Return (x, y) of the center of cell containing provided text 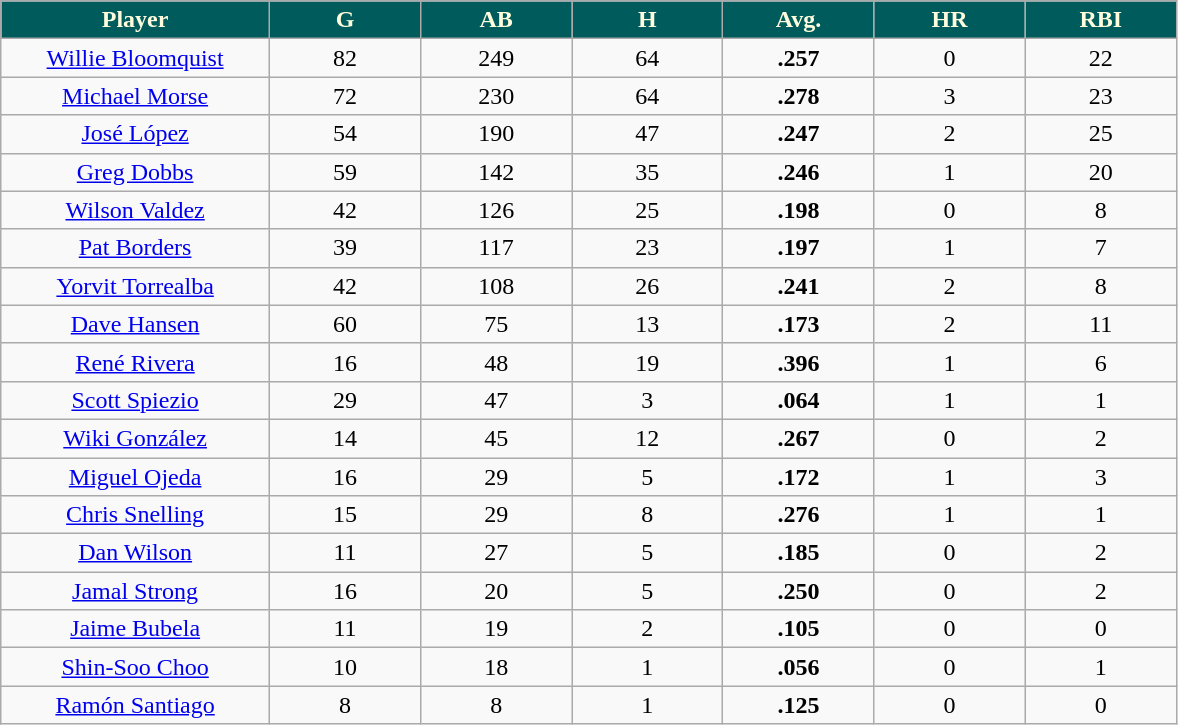
26 (648, 286)
.172 (798, 477)
14 (344, 438)
.396 (798, 362)
.250 (798, 591)
60 (344, 324)
117 (496, 248)
.246 (798, 172)
10 (344, 667)
45 (496, 438)
Player (136, 20)
18 (496, 667)
Scott Spiezio (136, 400)
Yorvit Torrealba (136, 286)
35 (648, 172)
G (344, 20)
7 (1100, 248)
Wiki González (136, 438)
230 (496, 96)
Greg Dobbs (136, 172)
H (648, 20)
Willie Bloomquist (136, 58)
13 (648, 324)
Michael Morse (136, 96)
72 (344, 96)
.198 (798, 210)
.105 (798, 629)
.056 (798, 667)
.276 (798, 515)
.173 (798, 324)
108 (496, 286)
12 (648, 438)
126 (496, 210)
.278 (798, 96)
.185 (798, 553)
59 (344, 172)
.247 (798, 134)
22 (1100, 58)
Dave Hansen (136, 324)
AB (496, 20)
6 (1100, 362)
Chris Snelling (136, 515)
Wilson Valdez (136, 210)
Avg. (798, 20)
75 (496, 324)
RBI (1100, 20)
249 (496, 58)
15 (344, 515)
Dan Wilson (136, 553)
.257 (798, 58)
José López (136, 134)
.267 (798, 438)
54 (344, 134)
Jaime Bubela (136, 629)
Miguel Ojeda (136, 477)
Shin-Soo Choo (136, 667)
27 (496, 553)
Jamal Strong (136, 591)
.197 (798, 248)
.241 (798, 286)
190 (496, 134)
39 (344, 248)
HR (950, 20)
Pat Borders (136, 248)
Ramón Santiago (136, 705)
48 (496, 362)
.064 (798, 400)
142 (496, 172)
.125 (798, 705)
82 (344, 58)
René Rivera (136, 362)
